Locate the cell with the specified text and output its [X, Y] center coordinate. 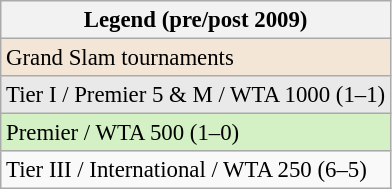
Tier I / Premier 5 & M / WTA 1000 (1–1) [196, 95]
Tier III / International / WTA 250 (6–5) [196, 170]
Grand Slam tournaments [196, 58]
Legend (pre/post 2009) [196, 20]
Premier / WTA 500 (1–0) [196, 133]
